From the cell containing the given text, extract its center point as [x, y] coordinate. 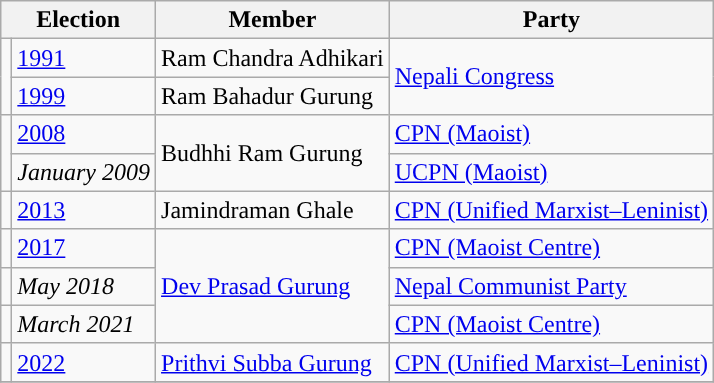
Budhhi Ram Gurung [273, 153]
January 2009 [84, 172]
CPN (Maoist) [551, 134]
1991 [84, 58]
Nepali Congress [551, 77]
2022 [84, 362]
March 2021 [84, 324]
Prithvi Subba Gurung [273, 362]
Election [78, 20]
Nepal Communist Party [551, 286]
Party [551, 20]
Dev Prasad Gurung [273, 286]
Ram Chandra Adhikari [273, 58]
Ram Bahadur Gurung [273, 96]
2013 [84, 210]
UCPN (Maoist) [551, 172]
Member [273, 20]
1999 [84, 96]
Jamindraman Ghale [273, 210]
2008 [84, 134]
2017 [84, 248]
May 2018 [84, 286]
